Scan for the cell matching the given text and deliver its [X, Y] coordinate at center. 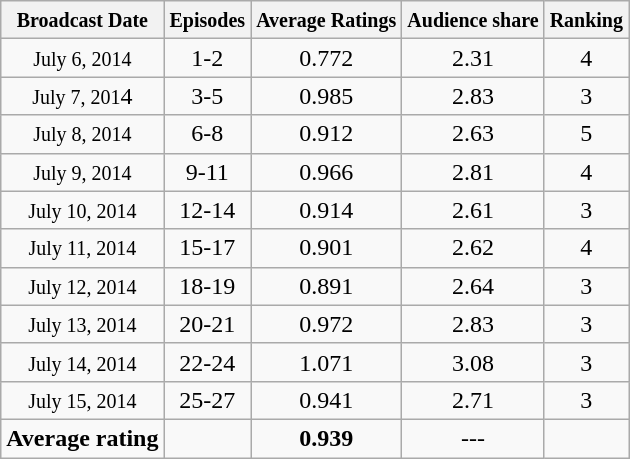
2.31 [473, 58]
Ranking [586, 20]
2.81 [473, 172]
July 8, 2014 [82, 134]
1.071 [326, 362]
--- [473, 438]
July 14, 2014 [82, 362]
9-11 [208, 172]
2.64 [473, 286]
3.08 [473, 362]
July 11, 2014 [82, 248]
July 12, 2014 [82, 286]
0.772 [326, 58]
July 6, 2014 [82, 58]
July 15, 2014 [82, 400]
2.62 [473, 248]
0.891 [326, 286]
July 10, 2014 [82, 210]
July 7, 2014 [82, 96]
0.939 [326, 438]
12-14 [208, 210]
0.972 [326, 324]
0.985 [326, 96]
0.901 [326, 248]
July 9, 2014 [82, 172]
0.912 [326, 134]
25-27 [208, 400]
2.63 [473, 134]
6-8 [208, 134]
20-21 [208, 324]
18-19 [208, 286]
July 13, 2014 [82, 324]
Broadcast Date [82, 20]
Average Ratings [326, 20]
1-2 [208, 58]
22-24 [208, 362]
5 [586, 134]
3-5 [208, 96]
Audience share [473, 20]
0.966 [326, 172]
Average rating [82, 438]
15-17 [208, 248]
Episodes [208, 20]
0.941 [326, 400]
2.61 [473, 210]
0.914 [326, 210]
2.71 [473, 400]
